Return (X, Y) of the center of cell containing provided text 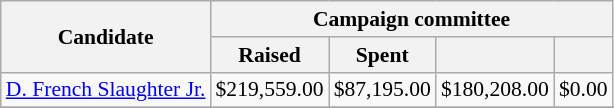
$0.00 (584, 90)
D. French Slaughter Jr. (106, 90)
Raised (270, 55)
$180,208.00 (495, 90)
Candidate (106, 36)
$219,559.00 (270, 90)
Spent (382, 55)
Campaign committee (412, 19)
$87,195.00 (382, 90)
